Return the (X, Y) coordinate for the center point of the cell that contains the specified text.  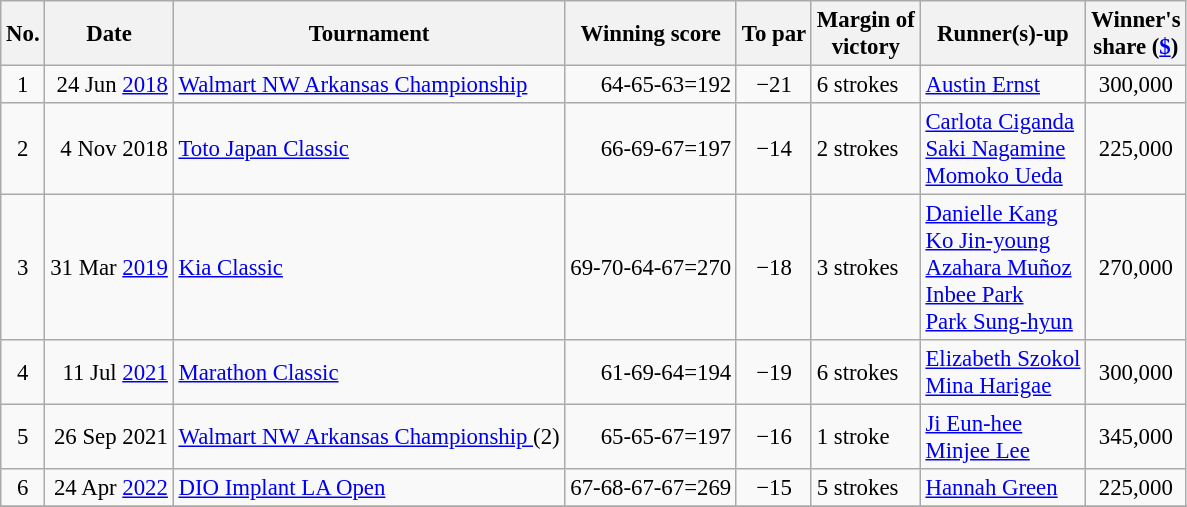
−21 (774, 85)
345,000 (1136, 438)
270,000 (1136, 268)
66-69-67=197 (651, 149)
1 (23, 85)
Walmart NW Arkansas Championship (369, 85)
Margin ofvictory (866, 34)
5 (23, 438)
−16 (774, 438)
2 strokes (866, 149)
Kia Classic (369, 268)
Date (109, 34)
−19 (774, 372)
3 (23, 268)
2 (23, 149)
No. (23, 34)
65-65-67=197 (651, 438)
4 Nov 2018 (109, 149)
31 Mar 2019 (109, 268)
61-69-64=194 (651, 372)
4 (23, 372)
To par (774, 34)
26 Sep 2021 (109, 438)
Ji Eun-hee Minjee Lee (1003, 438)
69-70-64-67=270 (651, 268)
Tournament (369, 34)
Carlota Ciganda Saki Nagamine Momoko Ueda (1003, 149)
Walmart NW Arkansas Championship (2) (369, 438)
Winner'sshare ($) (1136, 34)
Austin Ernst (1003, 85)
Danielle Kang Ko Jin-young Azahara Muñoz Inbee Park Park Sung-hyun (1003, 268)
Runner(s)-up (1003, 34)
Elizabeth Szokol Mina Harigae (1003, 372)
24 Jun 2018 (109, 85)
64-65-63=192 (651, 85)
−18 (774, 268)
3 strokes (866, 268)
225,000 (1136, 149)
11 Jul 2021 (109, 372)
1 stroke (866, 438)
−14 (774, 149)
Marathon Classic (369, 372)
Winning score (651, 34)
Toto Japan Classic (369, 149)
